Identify which cell holds the provided text, then report its [x, y] central coordinate. 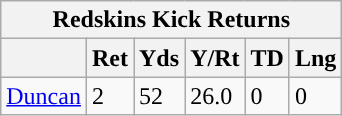
Redskins Kick Returns [172, 20]
26.0 [215, 96]
52 [160, 96]
2 [110, 96]
Lng [315, 58]
TD [267, 58]
Ret [110, 58]
Y/Rt [215, 58]
Yds [160, 58]
Duncan [44, 96]
